For the text-containing cell, return its midpoint in [X, Y] coordinate format. 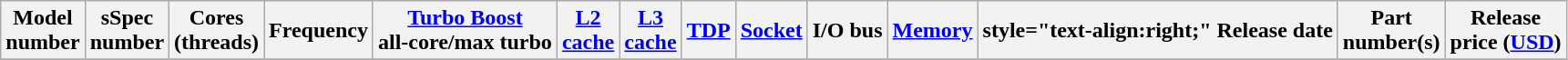
L2cache [588, 31]
Cores(threads) [217, 31]
Memory [933, 31]
Frequency [319, 31]
Modelnumber [43, 31]
Partnumber(s) [1391, 31]
Releaseprice (USD) [1505, 31]
sSpecnumber [127, 31]
I/O bus [847, 31]
Socket [771, 31]
Turbo Boostall-core/max turbo [465, 31]
TDP [709, 31]
style="text-align:right;" Release date [1157, 31]
L3cache [651, 31]
